Find where the given text appears and provide that cell's center as (X, Y) coordinate. 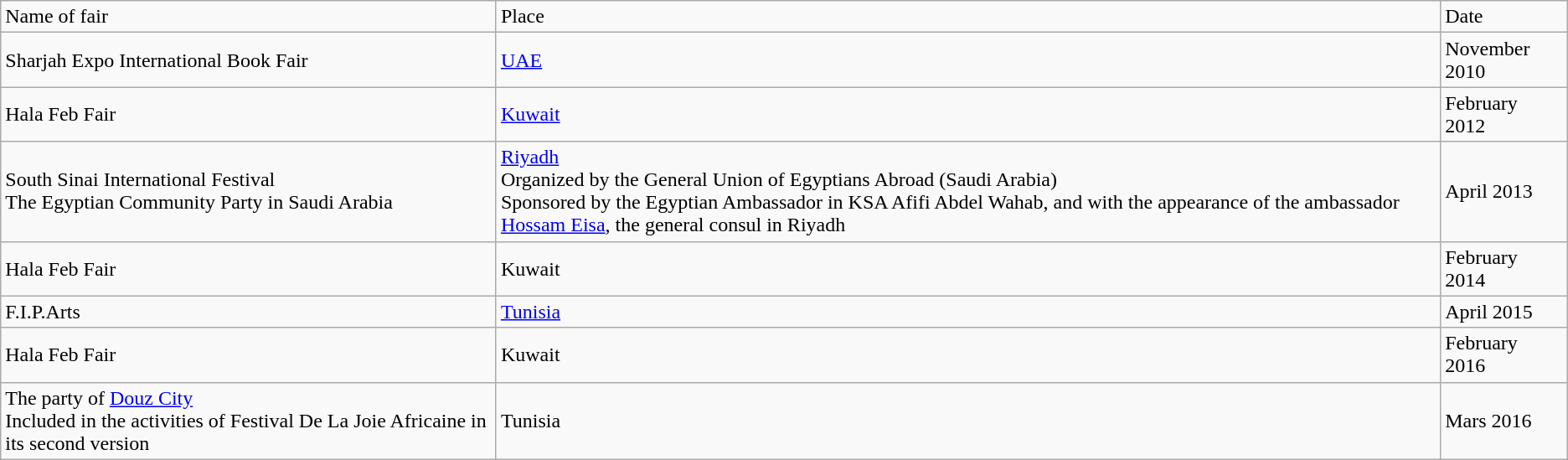
April 2013 (1504, 191)
April 2015 (1504, 312)
Mars 2016 (1504, 421)
Date (1504, 17)
South Sinai International FestivalThe Egyptian Community Party in Saudi Arabia (249, 191)
UAE (968, 60)
The party of Douz CityIncluded in the activities of Festival De La Joie Africaine in its second version (249, 421)
Sharjah Expo International Book Fair (249, 60)
F.I.P.Arts (249, 312)
November 2010 (1504, 60)
February 2016 (1504, 355)
Name of fair (249, 17)
February 2014 (1504, 268)
February 2012 (1504, 114)
Place (968, 17)
